Return [x, y] of the center of cell containing provided text 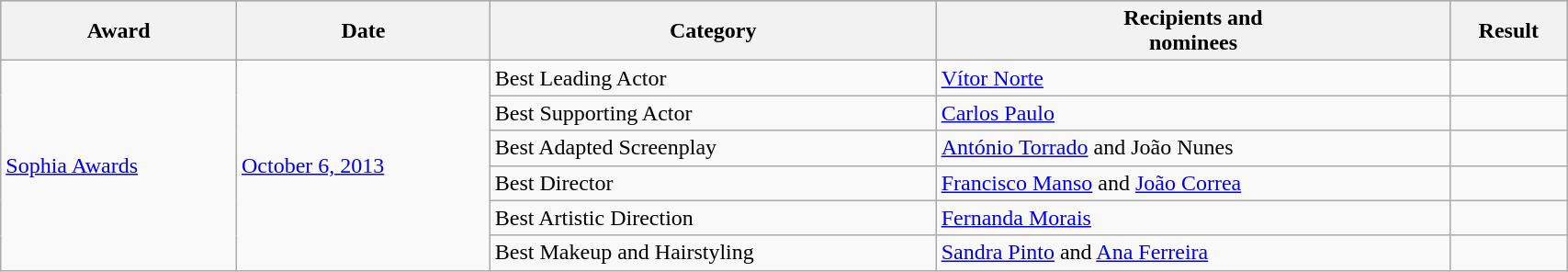
Vítor Norte [1193, 78]
Best Makeup and Hairstyling [713, 253]
António Torrado and João Nunes [1193, 148]
Sophia Awards [119, 165]
Award [119, 31]
Best Director [713, 183]
Date [363, 31]
Carlos Paulo [1193, 113]
Sandra Pinto and Ana Ferreira [1193, 253]
October 6, 2013 [363, 165]
Best Adapted Screenplay [713, 148]
Best Artistic Direction [713, 218]
Category [713, 31]
Best Supporting Actor [713, 113]
Francisco Manso and João Correa [1193, 183]
Fernanda Morais [1193, 218]
Recipients and nominees [1193, 31]
Result [1508, 31]
Best Leading Actor [713, 78]
